Scan for the cell matching the given text and deliver its (x, y) coordinate at center. 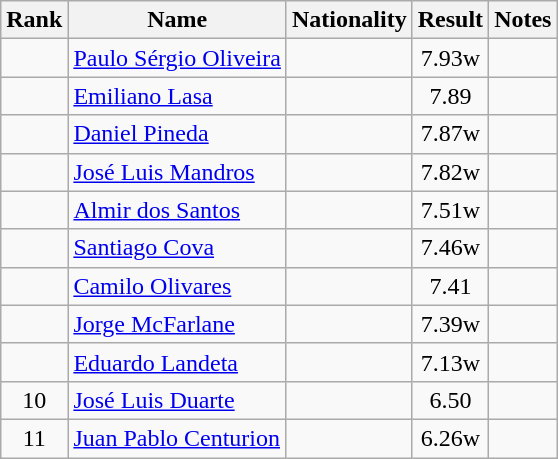
6.50 (450, 400)
Emiliano Lasa (178, 96)
7.51w (450, 210)
7.13w (450, 362)
7.93w (450, 58)
Santiago Cova (178, 248)
10 (34, 400)
Camilo Olivares (178, 286)
Jorge McFarlane (178, 324)
Rank (34, 20)
11 (34, 438)
7.82w (450, 172)
José Luis Mandros (178, 172)
Result (450, 20)
Juan Pablo Centurion (178, 438)
7.46w (450, 248)
Nationality (349, 20)
7.39w (450, 324)
Eduardo Landeta (178, 362)
José Luis Duarte (178, 400)
7.87w (450, 134)
Daniel Pineda (178, 134)
Notes (523, 20)
Name (178, 20)
7.89 (450, 96)
6.26w (450, 438)
7.41 (450, 286)
Almir dos Santos (178, 210)
Paulo Sérgio Oliveira (178, 58)
